Scan for the cell matching the given text and deliver its (x, y) coordinate at center. 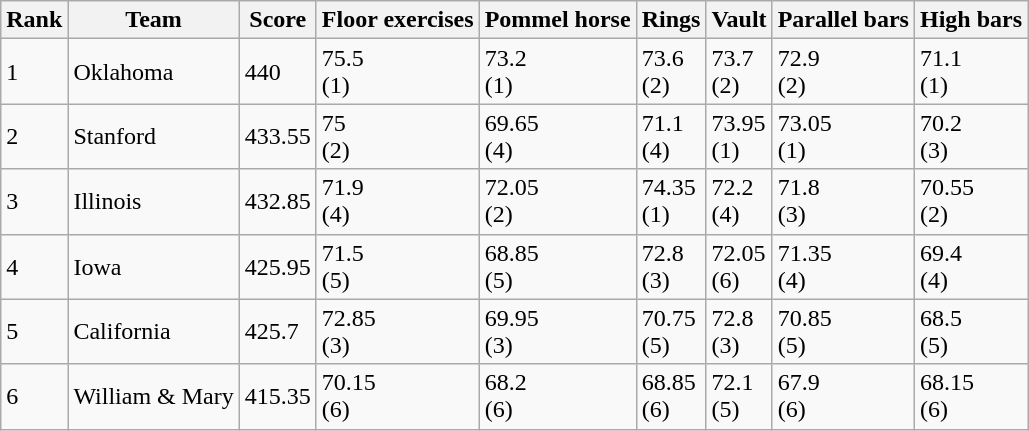
5 (34, 332)
68.85(6) (671, 396)
Iowa (154, 266)
4 (34, 266)
415.35 (278, 396)
73.2(1) (558, 72)
73.7(2) (739, 72)
3 (34, 202)
Rings (671, 20)
Team (154, 20)
70.15(6) (398, 396)
69.4(4) (970, 266)
Pommel horse (558, 20)
6 (34, 396)
74.35(1) (671, 202)
71.9(4) (398, 202)
425.95 (278, 266)
72.9(2) (843, 72)
73.05(1) (843, 136)
72.85(3) (398, 332)
Rank (34, 20)
71.1(1) (970, 72)
425.7 (278, 332)
440 (278, 72)
72.2(4) (739, 202)
433.55 (278, 136)
71.8(3) (843, 202)
72.1(5) (739, 396)
70.55(2) (970, 202)
1 (34, 72)
69.95(3) (558, 332)
73.6(2) (671, 72)
73.95(1) (739, 136)
67.9(6) (843, 396)
71.5(5) (398, 266)
Illinois (154, 202)
75(2) (398, 136)
Score (278, 20)
68.2(6) (558, 396)
432.85 (278, 202)
68.85(5) (558, 266)
70.75(5) (671, 332)
72.05(2) (558, 202)
69.65(4) (558, 136)
70.85(5) (843, 332)
California (154, 332)
High bars (970, 20)
70.2(3) (970, 136)
Floor exercises (398, 20)
68.15(6) (970, 396)
Stanford (154, 136)
72.05(6) (739, 266)
68.5(5) (970, 332)
Oklahoma (154, 72)
William & Mary (154, 396)
Vault (739, 20)
2 (34, 136)
75.5(1) (398, 72)
71.1(4) (671, 136)
71.35(4) (843, 266)
Parallel bars (843, 20)
